Provide the [X, Y] coordinate of the cell's center where the given text is located.  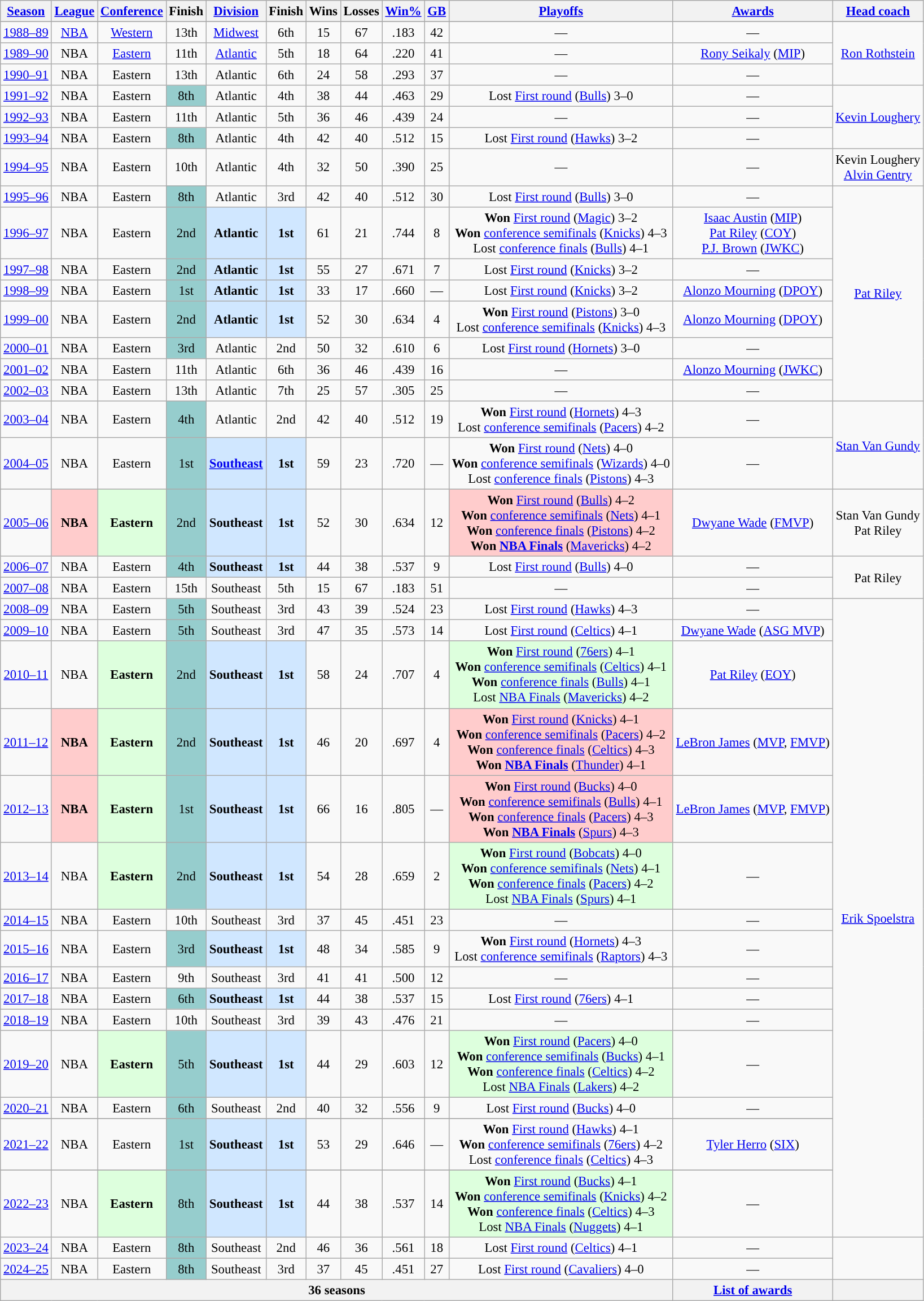
20 [361, 742]
2020–21 [26, 1108]
GB [437, 11]
Won First round (Pacers) 4–0Won conference semifinals (Bucks) 4–1Won conference finals (Celtics) 4–2Lost NBA Finals (Lakers) 4–2 [561, 1064]
.573 [403, 631]
2001–02 [26, 369]
.556 [403, 1108]
66 [323, 809]
Erik Spoelstra [878, 918]
1993–94 [26, 138]
59 [323, 464]
61 [323, 233]
.463 [403, 96]
.707 [403, 675]
.390 [403, 167]
Rony Seikaly (MIP) [753, 54]
Dwyane Wade (ASG MVP) [753, 631]
.561 [403, 1248]
8 [437, 233]
1990–91 [26, 75]
17 [361, 290]
2013–14 [26, 875]
Pat Riley (EOY) [753, 675]
.610 [403, 348]
2024–25 [26, 1269]
Tyler Herro (SIX) [753, 1145]
1999–00 [26, 320]
2016–17 [26, 977]
.524 [403, 609]
Lost First round (Bucks) 4–0 [561, 1108]
2014–15 [26, 920]
9th [186, 977]
2015–16 [26, 949]
2023–24 [26, 1248]
53 [323, 1145]
.293 [403, 75]
2002–03 [26, 391]
1994–95 [26, 167]
Head coach [878, 11]
34 [361, 949]
Stan Van GundyPat Riley [878, 523]
1992–93 [26, 117]
2017–18 [26, 999]
Lost First round (Hornets) 3–0 [561, 348]
57 [361, 391]
54 [323, 875]
.697 [403, 742]
2006–07 [26, 567]
League [75, 11]
.500 [403, 977]
2009–10 [26, 631]
.305 [403, 391]
Conference [132, 11]
2008–09 [26, 609]
.720 [403, 464]
2019–20 [26, 1064]
Stan Van Gundy [878, 445]
Lost First round (Hawks) 4–3 [561, 609]
1996–97 [26, 233]
Won First round (Bucks) 4–1Won conference semifinals (Knicks) 4–2 Won conference finals (Celtics) 4–3 Lost NBA Finals (Nuggets) 4–1 [561, 1204]
2 [437, 875]
2021–22 [26, 1145]
2018–19 [26, 1020]
Kevin Loughery [878, 117]
Midwest [236, 33]
Isaac Austin (MIP)Pat Riley (COY)P.J. Brown (JWKC) [753, 233]
Won First round (Knicks) 4–1Won conference semifinals (Pacers) 4–2Won conference finals (Celtics) 4–3Won NBA Finals (Thunder) 4–1 [561, 742]
15th [186, 588]
Awards [753, 11]
List of awards [753, 1290]
35 [361, 631]
19 [437, 419]
1989–90 [26, 54]
.585 [403, 949]
Lost First round (Bulls) 4–0 [561, 567]
.476 [403, 1020]
Won First round (Hornets) 4–3Lost conference semifinals (Raptors) 4–3 [561, 949]
Lost First round (Cavaliers) 4–0 [561, 1269]
Won First round (Hornets) 4–3Lost conference semifinals (Pacers) 4–2 [561, 419]
Won First round (76ers) 4–1Won conference semifinals (Celtics) 4–1 Won conference finals (Bulls) 4–1Lost NBA Finals (Mavericks) 4–2 [561, 675]
33 [323, 290]
.659 [403, 875]
1997–98 [26, 269]
Won First round (Bobcats) 4–0Won conference semifinals (Nets) 4–1Won conference finals (Pacers) 4–2 Lost NBA Finals (Spurs) 4–1 [561, 875]
Lost First round (Hawks) 3–2 [561, 138]
Kevin LougheryAlvin Gentry [878, 167]
Win% [403, 11]
Won First round (Pistons) 3–0Lost conference semifinals (Knicks) 4–3 [561, 320]
51 [437, 588]
1998–99 [26, 290]
7 [437, 269]
28 [361, 875]
Lost First round (76ers) 4–1 [561, 999]
2011–12 [26, 742]
2005–06 [26, 523]
2010–11 [26, 675]
Dwyane Wade (FMVP) [753, 523]
Won First round (Nets) 4–0Won conference semifinals (Wizards) 4–0Lost conference finals (Pistons) 4–3 [561, 464]
.646 [403, 1145]
36 seasons [337, 1290]
48 [323, 949]
Won First round (Hawks) 4–1Won conference semifinals (76ers) 4–2Lost conference finals (Celtics) 4–3 [561, 1145]
.603 [403, 1064]
2004–05 [26, 464]
64 [361, 54]
2022–23 [26, 1204]
.220 [403, 54]
Alonzo Mourning (JWKC) [753, 369]
55 [323, 269]
6 [437, 348]
1995–96 [26, 197]
Won First round (Bucks) 4–0Won conference semifinals (Bulls) 4–1Won conference finals (Pacers) 4–3 Won NBA Finals (Spurs) 4–3 [561, 809]
47 [323, 631]
2003–04 [26, 419]
1988–89 [26, 33]
1991–92 [26, 96]
2007–08 [26, 588]
Division [236, 11]
.744 [403, 233]
7th [286, 391]
Western [132, 33]
.660 [403, 290]
Losses [361, 11]
.671 [403, 269]
Playoffs [561, 11]
Wins [323, 11]
Won First round (Magic) 3–2Won conference semifinals (Knicks) 4–3Lost conference finals (Bulls) 4–1 [561, 233]
2012–13 [26, 809]
.805 [403, 809]
Season [26, 11]
2000–01 [26, 348]
Won First round (Bulls) 4–2Won conference semifinals (Nets) 4–1Won conference finals (Pistons) 4–2Won NBA Finals (Mavericks) 4–2 [561, 523]
Ron Rothstein [878, 54]
